Locate the cell with the specified text and output its (x, y) center coordinate. 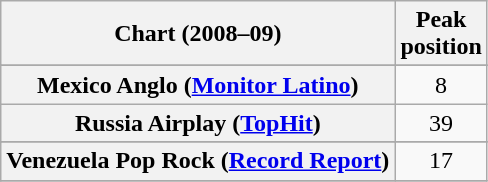
17 (441, 161)
Mexico Anglo (Monitor Latino) (198, 85)
Peakposition (441, 34)
Chart (2008–09) (198, 34)
8 (441, 85)
Venezuela Pop Rock (Record Report) (198, 161)
39 (441, 123)
Russia Airplay (TopHit) (198, 123)
